Search for the cell housing the specified text and yield its (x, y) center coordinate. 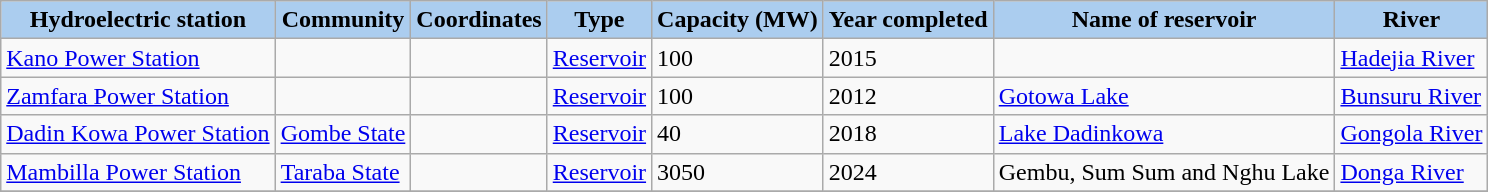
Community (343, 20)
2024 (908, 172)
Hydroelectric station (138, 20)
Coordinates (479, 20)
Gotowa Lake (1164, 96)
River (1412, 20)
Mambilla Power Station (138, 172)
2015 (908, 58)
Dadin Kowa Power Station (138, 134)
Gongola River (1412, 134)
Year completed (908, 20)
Gembu, Sum Sum and Nghu Lake (1164, 172)
Bunsuru River (1412, 96)
40 (738, 134)
Type (599, 20)
Gombe State (343, 134)
3050 (738, 172)
Capacity (MW) (738, 20)
2012 (908, 96)
Zamfara Power Station (138, 96)
Lake Dadinkowa (1164, 134)
Donga River (1412, 172)
Name of reservoir (1164, 20)
2018 (908, 134)
Taraba State (343, 172)
Kano Power Station (138, 58)
Hadejia River (1412, 58)
